Return (X, Y) of the center of cell containing provided text 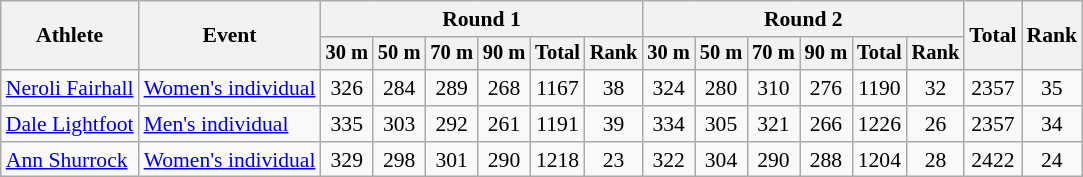
Event (230, 36)
Neroli Fairhall (70, 88)
32 (936, 88)
Round 1 (482, 19)
Men's individual (230, 124)
Women's individual (230, 88)
334 (668, 124)
326 (347, 88)
324 (668, 88)
39 (614, 124)
1190 (880, 88)
292 (451, 124)
35 (1052, 88)
261 (504, 124)
38 (614, 88)
303 (399, 124)
1226 (880, 124)
276 (826, 88)
284 (399, 88)
266 (826, 124)
1167 (558, 88)
34 (1052, 124)
321 (773, 124)
Dale Lightfoot (70, 124)
310 (773, 88)
280 (721, 88)
305 (721, 124)
26 (936, 124)
Round 2 (803, 19)
Athlete (70, 36)
335 (347, 124)
268 (504, 88)
289 (451, 88)
1191 (558, 124)
